Determine the (X, Y) coordinate at the center of the cell enclosing the given text.  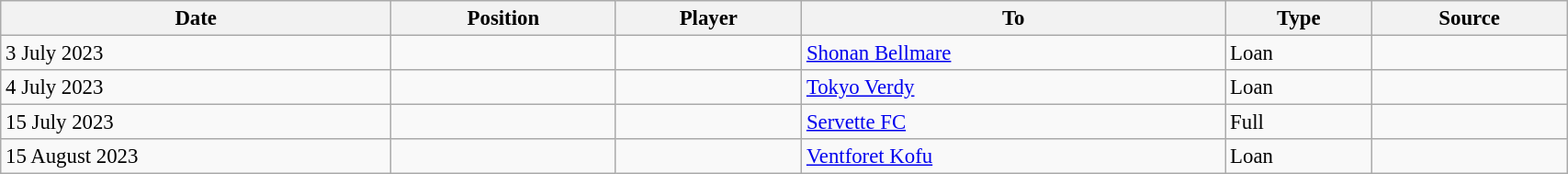
Type (1299, 18)
Player (709, 18)
15 July 2023 (197, 122)
Tokyo Verdy (1014, 87)
Date (197, 18)
Servette FC (1014, 122)
Shonan Bellmare (1014, 53)
15 August 2023 (197, 157)
To (1014, 18)
4 July 2023 (197, 87)
Full (1299, 122)
Position (503, 18)
3 July 2023 (197, 53)
Source (1470, 18)
Ventforet Kofu (1014, 157)
